Detect which cell encompasses the target text, then output its [X, Y] center coordinate. 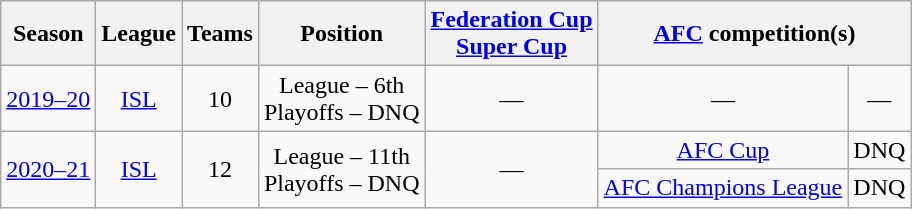
10 [220, 98]
2019–20 [48, 98]
Federation CupSuper Cup [512, 34]
League – 6thPlayoffs – DNQ [342, 98]
Teams [220, 34]
Position [342, 34]
AFC Champions League [723, 188]
12 [220, 169]
AFC Cup [723, 150]
League [139, 34]
AFC competition(s) [754, 34]
2020–21 [48, 169]
Season [48, 34]
League – 11thPlayoffs – DNQ [342, 169]
